Determine the [X, Y] coordinate at the center of the cell enclosing the given text.  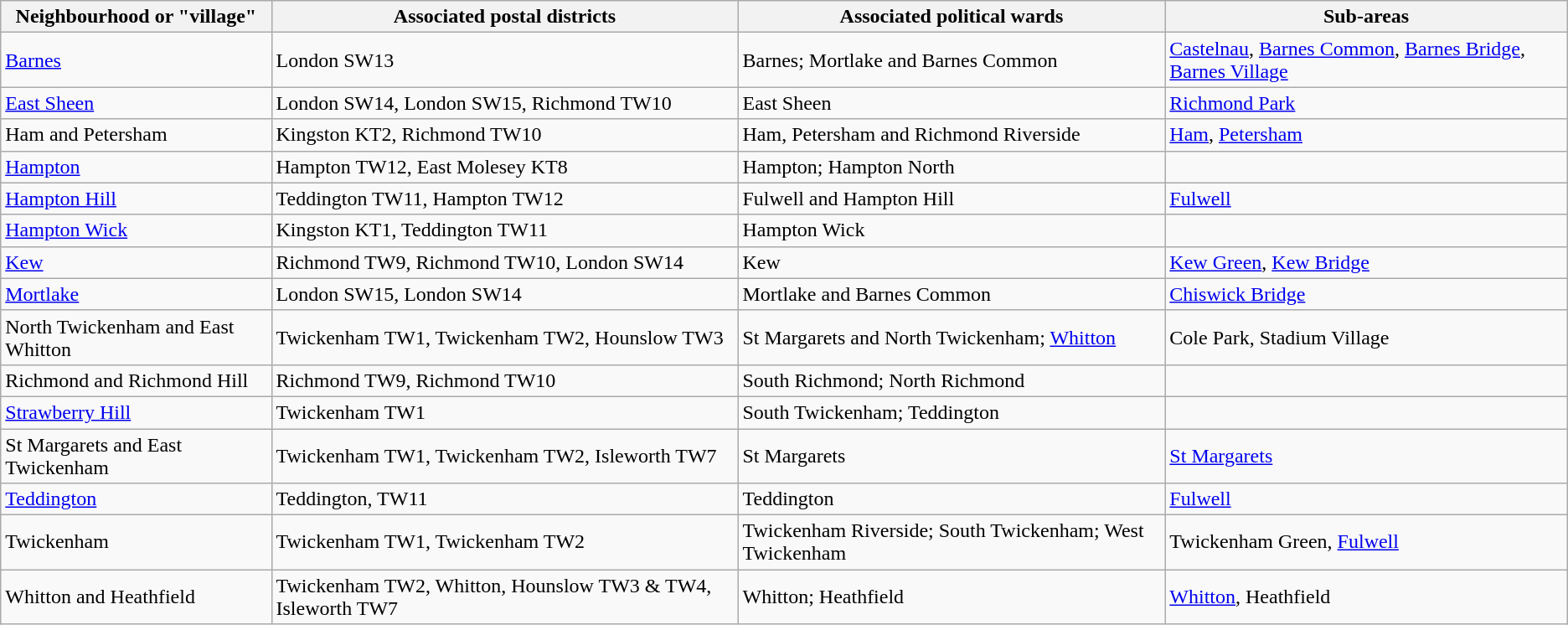
Barnes [136, 60]
Castelnau, Barnes Common, Barnes Bridge, Barnes Village [1366, 60]
Hampton TW12, East Molesey KT8 [504, 167]
London SW13 [504, 60]
Kew Green, Kew Bridge [1366, 262]
North Twickenham and East Whitton [136, 337]
Teddington TW11, Hampton TW12 [504, 199]
Twickenham TW1 [504, 412]
Associated political wards [952, 17]
Mortlake and Barnes Common [952, 294]
Twickenham Green, Fulwell [1366, 543]
St Margarets and North Twickenham; Whitton [952, 337]
Ham, Petersham and Richmond Riverside [952, 135]
Twickenham TW1, Twickenham TW2, Isleworth TW7 [504, 456]
Twickenham TW1, Twickenham TW2 [504, 543]
Whitton; Heathfield [952, 597]
Twickenham TW1, Twickenham TW2, Hounslow TW3 [504, 337]
St Margarets and East Twickenham [136, 456]
Ham, Petersham [1366, 135]
Mortlake [136, 294]
Whitton and Heathfield [136, 597]
Richmond Park [1366, 103]
London SW14, London SW15, Richmond TW10 [504, 103]
Kingston KT2, Richmond TW10 [504, 135]
Ham and Petersham [136, 135]
Twickenham TW2, Whitton, Hounslow TW3 & TW4, Isleworth TW7 [504, 597]
Associated postal districts [504, 17]
London SW15, London SW14 [504, 294]
Hampton Hill [136, 199]
South Twickenham; Teddington [952, 412]
Richmond TW9, Richmond TW10, London SW14 [504, 262]
Barnes; Mortlake and Barnes Common [952, 60]
Chiswick Bridge [1366, 294]
Richmond TW9, Richmond TW10 [504, 380]
South Richmond; North Richmond [952, 380]
Twickenham [136, 543]
Strawberry Hill [136, 412]
Hampton [136, 167]
Kingston KT1, Teddington TW11 [504, 230]
Neighbourhood or "village" [136, 17]
Whitton, Heathfield [1366, 597]
Richmond and Richmond Hill [136, 380]
Fulwell and Hampton Hill [952, 199]
Cole Park, Stadium Village [1366, 337]
Twickenham Riverside; South Twickenham; West Twickenham [952, 543]
Teddington, TW11 [504, 499]
Sub-areas [1366, 17]
Hampton; Hampton North [952, 167]
